Return [x, y] of the center of cell containing provided text 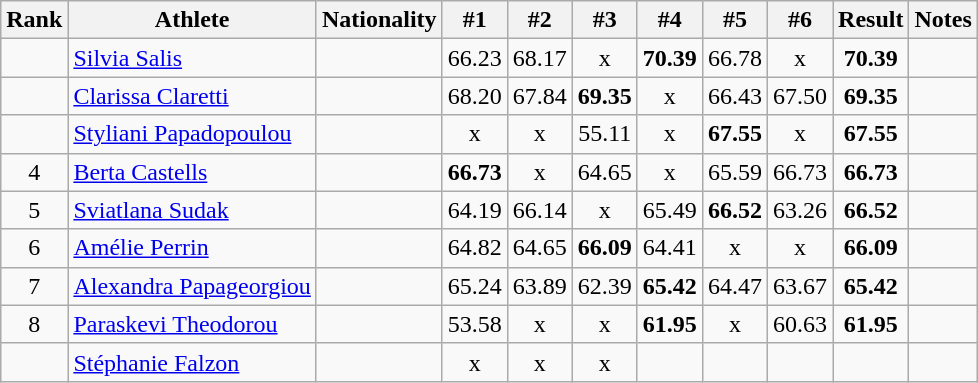
64.47 [734, 286]
Athlete [192, 20]
66.43 [734, 96]
Alexandra Papageorgiou [192, 286]
66.78 [734, 58]
64.19 [474, 210]
Berta Castells [192, 172]
Notes [943, 20]
68.20 [474, 96]
#6 [800, 20]
Rank [34, 20]
Result [871, 20]
Clarissa Claretti [192, 96]
Amélie Perrin [192, 248]
67.50 [800, 96]
66.23 [474, 58]
8 [34, 324]
60.63 [800, 324]
53.58 [474, 324]
Silvia Salis [192, 58]
65.59 [734, 172]
67.84 [540, 96]
#4 [670, 20]
#3 [604, 20]
#2 [540, 20]
7 [34, 286]
Nationality [379, 20]
63.67 [800, 286]
63.26 [800, 210]
4 [34, 172]
Paraskevi Theodorou [192, 324]
62.39 [604, 286]
Styliani Papadopoulou [192, 134]
63.89 [540, 286]
55.11 [604, 134]
68.17 [540, 58]
64.41 [670, 248]
66.14 [540, 210]
Stéphanie Falzon [192, 362]
#1 [474, 20]
64.82 [474, 248]
Sviatlana Sudak [192, 210]
5 [34, 210]
#5 [734, 20]
65.49 [670, 210]
65.24 [474, 286]
6 [34, 248]
